Locate the cell with the specified text and output its (x, y) center coordinate. 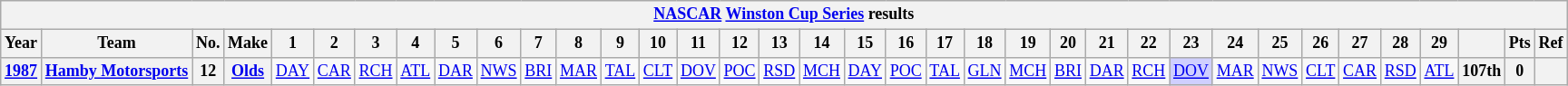
28 (1400, 43)
20 (1069, 43)
6 (499, 43)
GLN (985, 71)
8 (579, 43)
3 (376, 43)
26 (1321, 43)
29 (1439, 43)
22 (1149, 43)
5 (456, 43)
Olds (249, 71)
19 (1028, 43)
Make (249, 43)
2 (334, 43)
27 (1360, 43)
7 (539, 43)
15 (865, 43)
18 (985, 43)
Year (22, 43)
9 (620, 43)
11 (699, 43)
NASCAR Winston Cup Series results (784, 14)
Hamby Motorsports (116, 71)
13 (779, 43)
14 (822, 43)
Pts (1519, 43)
No. (209, 43)
25 (1279, 43)
24 (1235, 43)
10 (659, 43)
1987 (22, 71)
0 (1519, 71)
23 (1191, 43)
107th (1482, 71)
16 (906, 43)
Ref (1551, 43)
4 (416, 43)
1 (292, 43)
17 (945, 43)
Team (116, 43)
21 (1107, 43)
